Detect which cell encompasses the target text, then output its (X, Y) center coordinate. 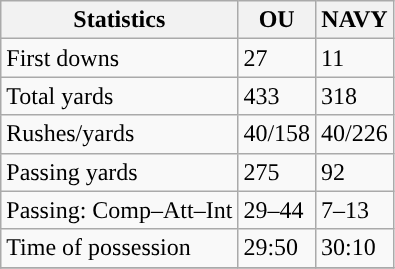
Passing yards (120, 172)
Passing: Comp–Att–Int (120, 210)
7–13 (355, 210)
Time of possession (120, 248)
30:10 (355, 248)
NAVY (355, 20)
Statistics (120, 20)
27 (277, 58)
40/226 (355, 134)
40/158 (277, 134)
275 (277, 172)
318 (355, 96)
Rushes/yards (120, 134)
433 (277, 96)
29:50 (277, 248)
92 (355, 172)
OU (277, 20)
Total yards (120, 96)
11 (355, 58)
First downs (120, 58)
29–44 (277, 210)
